Output the [X, Y] coordinate of the center of the cell containing the given text.  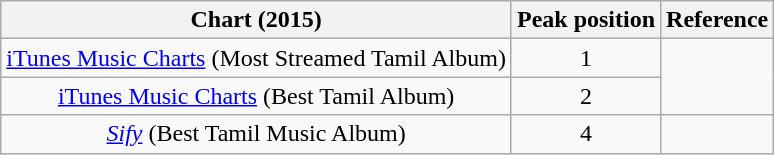
Sify (Best Tamil Music Album) [256, 134]
Reference [718, 20]
2 [586, 96]
iTunes Music Charts (Best Tamil Album) [256, 96]
1 [586, 58]
Peak position [586, 20]
Chart (2015) [256, 20]
4 [586, 134]
iTunes Music Charts (Most Streamed Tamil Album) [256, 58]
